Return [X, Y] of the center of cell containing provided text 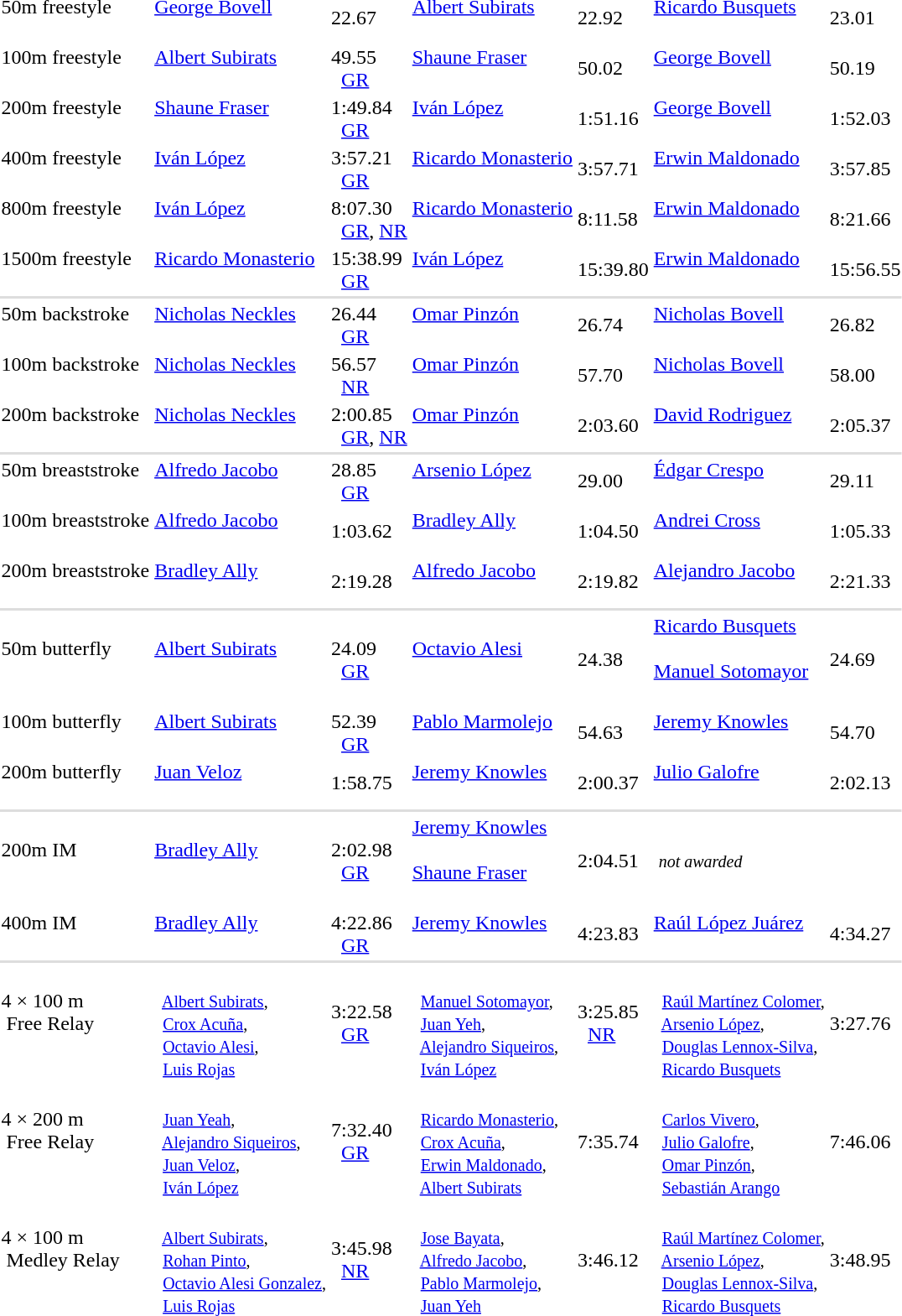
Andrei Cross [739, 532]
4 × 200 m Free Relay [75, 1142]
50m butterfly [75, 659]
54.70 [865, 733]
7:46.06 [865, 1142]
3:57.85 [865, 169]
3:27.76 [865, 1023]
800m freestyle [75, 220]
24.09 GR [370, 659]
Manuel Sotomayor, Juan Yeh, Alejandro Siqueiros, Iván López [492, 1023]
2:00.37 [614, 783]
4:23.83 [614, 934]
28.85 GR [370, 481]
50.02 [614, 69]
100m breaststroke [75, 532]
50m backstroke [75, 325]
Pablo Marmolejo [492, 733]
Albert Subirats, Crox Acuña, Octavio Alesi, Luis Rojas [241, 1023]
Carlos Vivero, Julio Galofre, Omar Pinzón, Sebastián Arango [739, 1142]
Octavio Alesi [492, 659]
3:57.71 [614, 169]
1:52.03 [865, 119]
Juan Yeah, Alejandro Siqueiros, Juan Veloz, Iván López [241, 1142]
400m IM [75, 934]
7:32.40 GR [370, 1142]
26.74 [614, 325]
56.57 NR [370, 376]
2:03.60 [614, 426]
1:51.16 [614, 119]
58.00 [865, 376]
100m butterfly [75, 733]
29.11 [865, 481]
8:21.66 [865, 220]
3:25.85 NR [614, 1023]
David Rodriguez [739, 426]
52.39 GR [370, 733]
2:05.37 [865, 426]
1:58.75 [370, 783]
Ricardo Busquets Manuel Sotomayor [739, 659]
54.63 [614, 733]
2:02.98 GR [370, 861]
100m freestyle [75, 69]
8:11.58 [614, 220]
400m freestyle [75, 169]
7:35.74 [614, 1142]
Julio Galofre [739, 783]
15:56.55 [865, 270]
1500m freestyle [75, 270]
15:38.99 GR [370, 270]
2:04.51 [614, 861]
2:21.33 [865, 582]
200m butterfly [75, 783]
200m freestyle [75, 119]
1:03.62 [370, 532]
1:05.33 [865, 532]
4:22.86 GR [370, 934]
3:22.58 GR [370, 1023]
26.82 [865, 325]
24.69 [865, 659]
1:49.84 GR [370, 119]
2:19.28 [370, 582]
50m breaststroke [75, 481]
Arsenio López [492, 481]
200m IM [75, 861]
24.38 [614, 659]
4 × 100 m Free Relay [75, 1023]
2:19.82 [614, 582]
Alejandro Jacobo [739, 582]
1:04.50 [614, 532]
200m breaststroke [75, 582]
Raúl López Juárez [739, 934]
8:07.30 GR, NR [370, 220]
26.44 GR [370, 325]
200m backstroke [75, 426]
Juan Veloz [241, 783]
49.55 GR [370, 69]
not awarded [739, 861]
29.00 [614, 481]
2:02.13 [865, 783]
4:34.27 [865, 934]
15:39.80 [614, 270]
Raúl Martínez Colomer, Arsenio López, Douglas Lennox-Silva, Ricardo Busquets [739, 1023]
Ricardo Monasterio, Crox Acuña, Erwin Maldonado, Albert Subirats [492, 1142]
2:00.85 GR, NR [370, 426]
Édgar Crespo [739, 481]
100m backstroke [75, 376]
3:57.21 GR [370, 169]
50.19 [865, 69]
57.70 [614, 376]
Jeremy Knowles Shaune Fraser [492, 861]
